From the cell containing the given text, extract its center point as [x, y] coordinate. 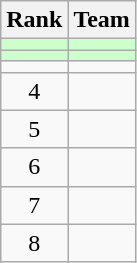
Team [102, 20]
4 [34, 91]
Rank [34, 20]
6 [34, 167]
5 [34, 129]
8 [34, 243]
7 [34, 205]
